From the cell containing the given text, extract its center point as [x, y] coordinate. 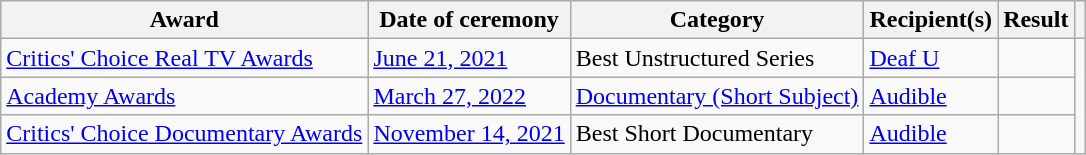
Best Short Documentary [717, 134]
Result [1036, 20]
Best Unstructured Series [717, 58]
Award [184, 20]
Date of ceremony [469, 20]
November 14, 2021 [469, 134]
Category [717, 20]
Recipient(s) [931, 20]
Documentary (Short Subject) [717, 96]
March 27, 2022 [469, 96]
Deaf U [931, 58]
Academy Awards [184, 96]
June 21, 2021 [469, 58]
Critics' Choice Documentary Awards [184, 134]
Critics' Choice Real TV Awards [184, 58]
